Provide the (X, Y) coordinate of the cell's center where the given text is located.  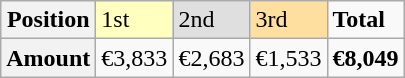
€1,533 (288, 58)
Amount (48, 58)
1st (134, 20)
Position (48, 20)
3rd (288, 20)
€2,683 (212, 58)
2nd (212, 20)
€8,049 (366, 58)
Total (366, 20)
€3,833 (134, 58)
